Find where the given text appears and provide that cell's center as [x, y] coordinate. 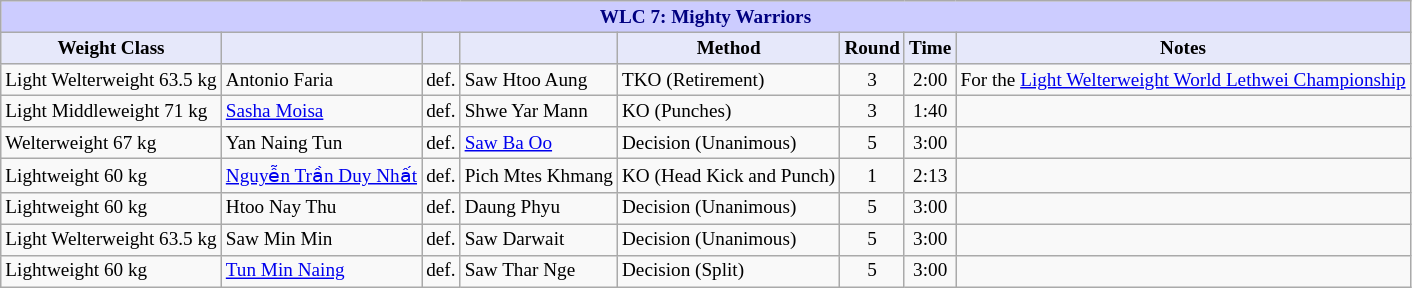
Saw Min Min [321, 240]
2:00 [930, 80]
2:13 [930, 176]
Antonio Faria [321, 80]
For the Light Welterweight World Lethwei Championship [1183, 80]
Light Middleweight 71 kg [111, 111]
Time [930, 48]
Decision (Split) [728, 271]
1 [872, 176]
Saw Ba Oo [538, 143]
Tun Min Naing [321, 271]
Yan Naing Tun [321, 143]
Weight Class [111, 48]
Saw Darwait [538, 240]
WLC 7: Mighty Warriors [706, 17]
Saw Htoo Aung [538, 80]
Pich Mtes Khmang [538, 176]
KO (Punches) [728, 111]
Shwe Yar Mann [538, 111]
Daung Phyu [538, 208]
Method [728, 48]
Nguyễn Trần Duy Nhất [321, 176]
Notes [1183, 48]
Htoo Nay Thu [321, 208]
Sasha Moisa [321, 111]
KO (Head Kick and Punch) [728, 176]
Round [872, 48]
1:40 [930, 111]
Welterweight 67 kg [111, 143]
Saw Thar Nge [538, 271]
TKO (Retirement) [728, 80]
